Output the (X, Y) coordinate of the center of the cell containing the given text.  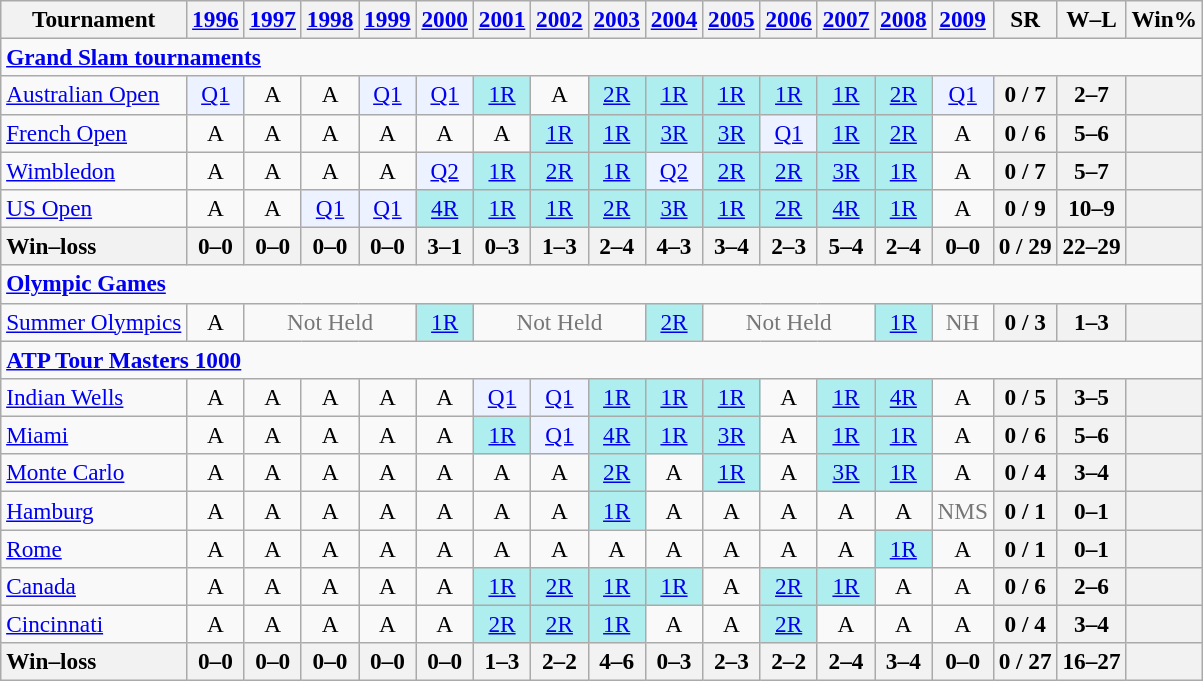
2009 (962, 19)
Win% (1164, 19)
2008 (904, 19)
2000 (444, 19)
10–9 (1092, 208)
2004 (674, 19)
2007 (846, 19)
3–1 (444, 246)
2–7 (1092, 95)
2001 (502, 19)
1997 (272, 19)
16–27 (1092, 662)
0 / 5 (1025, 397)
0 / 29 (1025, 246)
2002 (560, 19)
0 / 3 (1025, 322)
2006 (788, 19)
5–7 (1092, 170)
22–29 (1092, 246)
NH (962, 322)
SR (1025, 19)
0 / 27 (1025, 662)
Indian Wells (94, 397)
Grand Slam tournaments (602, 57)
2005 (732, 19)
5–4 (846, 246)
US Open (94, 208)
2003 (616, 19)
1998 (330, 19)
Tournament (94, 19)
Hamburg (94, 510)
NMS (962, 510)
4–3 (674, 246)
Miami (94, 435)
Cincinnati (94, 624)
ATP Tour Masters 1000 (602, 359)
W–L (1092, 19)
0 / 9 (1025, 208)
4–6 (616, 662)
2–6 (1092, 586)
Summer Olympics (94, 322)
Canada (94, 586)
Australian Open (94, 95)
Wimbledon (94, 170)
Monte Carlo (94, 473)
Olympic Games (602, 284)
1996 (216, 19)
1999 (388, 19)
Rome (94, 548)
French Open (94, 133)
3–5 (1092, 397)
